Determine the (x, y) coordinate at the center of the cell enclosing the given text.  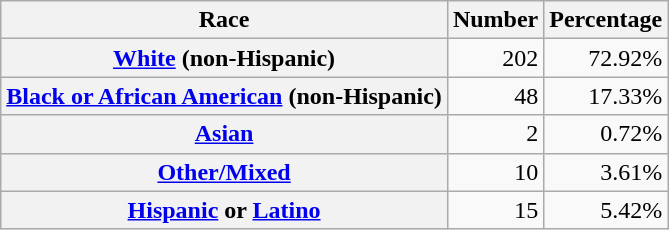
10 (495, 172)
Asian (224, 134)
17.33% (606, 96)
Percentage (606, 20)
Hispanic or Latino (224, 210)
2 (495, 134)
Race (224, 20)
5.42% (606, 210)
72.92% (606, 58)
Other/Mixed (224, 172)
15 (495, 210)
0.72% (606, 134)
White (non-Hispanic) (224, 58)
Number (495, 20)
Black or African American (non-Hispanic) (224, 96)
202 (495, 58)
48 (495, 96)
3.61% (606, 172)
